Detect which cell encompasses the target text, then output its [x, y] center coordinate. 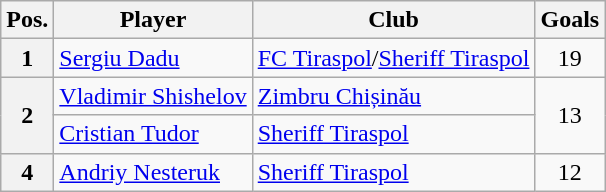
Sergiu Dadu [153, 58]
Club [394, 20]
Goals [570, 20]
19 [570, 58]
Andriy Nesteruk [153, 172]
Vladimir Shishelov [153, 96]
FC Tiraspol/Sheriff Tiraspol [394, 58]
Pos. [28, 20]
12 [570, 172]
Player [153, 20]
13 [570, 115]
Cristian Tudor [153, 134]
2 [28, 115]
1 [28, 58]
Zimbru Chișinău [394, 96]
4 [28, 172]
